Capture the cell that displays the provided text and extract its [X, Y] central coordinate. 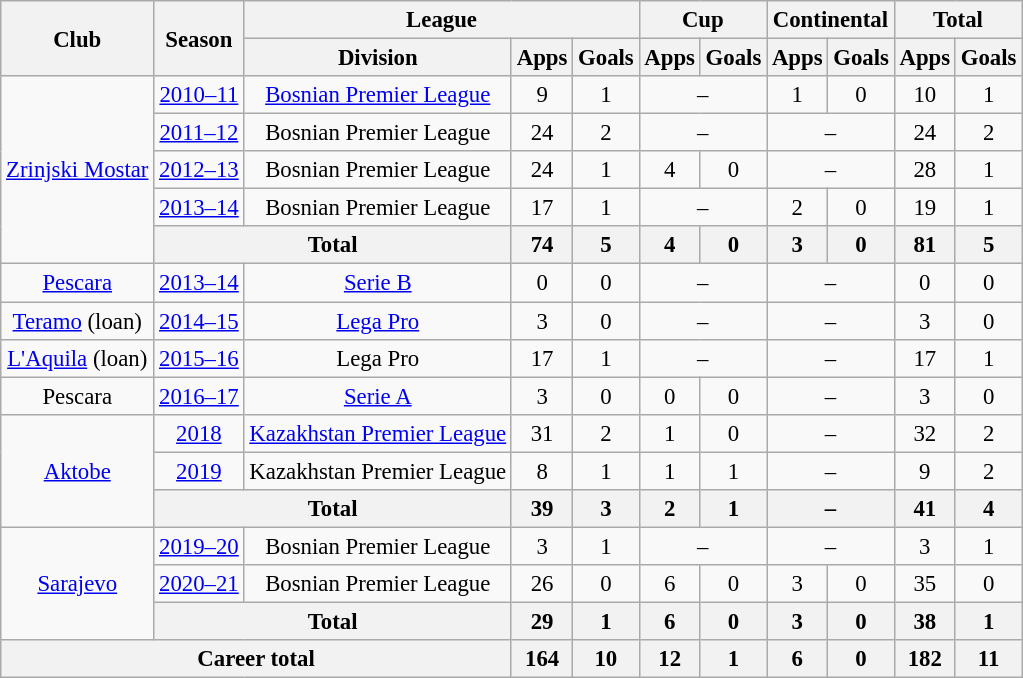
19 [924, 208]
Serie B [378, 283]
L'Aquila (loan) [78, 358]
2011–12 [199, 133]
Career total [256, 659]
2010–11 [199, 95]
31 [542, 433]
38 [924, 621]
Cup [703, 20]
12 [670, 659]
2012–13 [199, 170]
Division [378, 58]
81 [924, 245]
2020–21 [199, 584]
32 [924, 433]
Aktobe [78, 470]
Season [199, 38]
Continental [831, 20]
2018 [199, 433]
164 [542, 659]
8 [542, 471]
League [442, 20]
2019–20 [199, 546]
Sarajevo [78, 584]
39 [542, 509]
2016–17 [199, 396]
Club [78, 38]
182 [924, 659]
Serie A [378, 396]
41 [924, 509]
2019 [199, 471]
11 [988, 659]
2015–16 [199, 358]
35 [924, 584]
29 [542, 621]
2014–15 [199, 321]
74 [542, 245]
Teramo (loan) [78, 321]
26 [542, 584]
Zrinjski Mostar [78, 170]
28 [924, 170]
